Capture the cell that displays the provided text and extract its (X, Y) central coordinate. 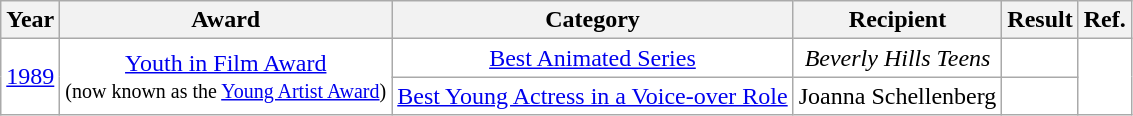
Joanna Schellenberg (898, 96)
Youth in Film Award(now known as the Young Artist Award) (226, 77)
Best Young Actress in a Voice-over Role (592, 96)
1989 (30, 77)
Year (30, 20)
Award (226, 20)
Result (1040, 20)
Beverly Hills Teens (898, 58)
Recipient (898, 20)
Ref. (1104, 20)
Category (592, 20)
Best Animated Series (592, 58)
